Find where the given text appears and provide that cell's center as (x, y) coordinate. 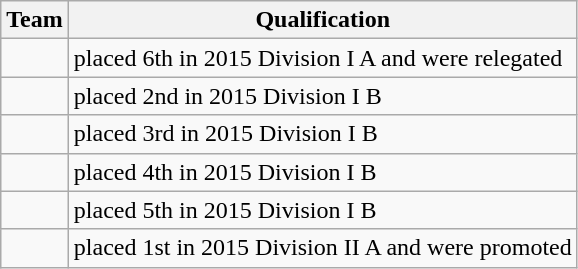
placed 1st in 2015 Division II A and were promoted (322, 248)
placed 4th in 2015 Division I B (322, 172)
placed 5th in 2015 Division I B (322, 210)
Qualification (322, 20)
Team (35, 20)
placed 6th in 2015 Division I A and were relegated (322, 58)
placed 3rd in 2015 Division I B (322, 134)
placed 2nd in 2015 Division I B (322, 96)
